Capture the cell that displays the provided text and extract its (x, y) central coordinate. 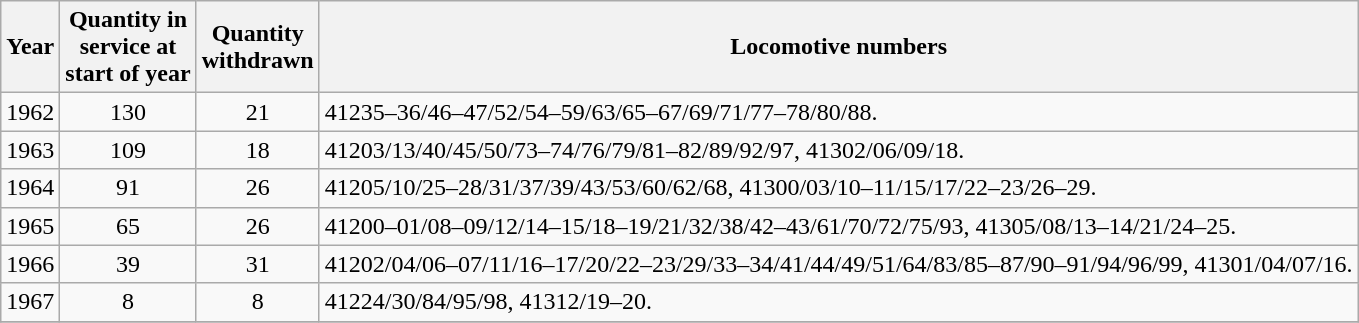
1966 (30, 264)
Quantitywithdrawn (258, 47)
18 (258, 150)
91 (128, 188)
130 (128, 112)
Year (30, 47)
41203/13/40/45/50/73–74/76/79/81–82/89/92/97, 41302/06/09/18. (838, 150)
1962 (30, 112)
Locomotive numbers (838, 47)
1965 (30, 226)
41235–36/46–47/52/54–59/63/65–67/69/71/77–78/80/88. (838, 112)
Quantity inservice atstart of year (128, 47)
41205/10/25–28/31/37/39/43/53/60/62/68, 41300/03/10–11/15/17/22–23/26–29. (838, 188)
21 (258, 112)
39 (128, 264)
41202/04/06–07/11/16–17/20/22–23/29/33–34/41/44/49/51/64/83/85–87/90–91/94/96/99, 41301/04/07/16. (838, 264)
41200–01/08–09/12/14–15/18–19/21/32/38/42–43/61/70/72/75/93, 41305/08/13–14/21/24–25. (838, 226)
1964 (30, 188)
1963 (30, 150)
1967 (30, 302)
65 (128, 226)
31 (258, 264)
41224/30/84/95/98, 41312/19–20. (838, 302)
109 (128, 150)
